From the cell containing the given text, extract its center point as (X, Y) coordinate. 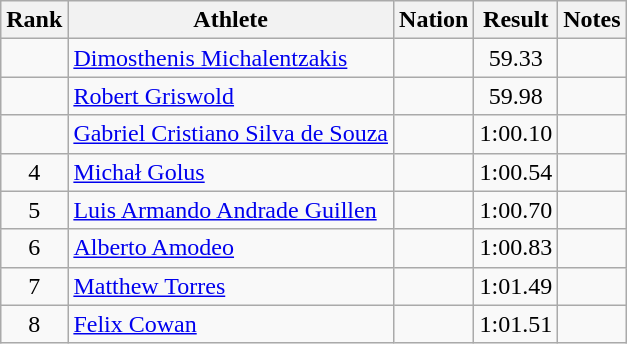
6 (34, 248)
Rank (34, 20)
Robert Griswold (231, 96)
8 (34, 324)
Notes (592, 20)
1:01.51 (516, 324)
Matthew Torres (231, 286)
Gabriel Cristiano Silva de Souza (231, 134)
1:00.10 (516, 134)
4 (34, 172)
Athlete (231, 20)
1:00.70 (516, 210)
1:00.54 (516, 172)
7 (34, 286)
Alberto Amodeo (231, 248)
Dimosthenis Michalentzakis (231, 58)
1:01.49 (516, 286)
59.98 (516, 96)
Michał Golus (231, 172)
Luis Armando Andrade Guillen (231, 210)
1:00.83 (516, 248)
5 (34, 210)
Result (516, 20)
Nation (434, 20)
Felix Cowan (231, 324)
59.33 (516, 58)
